Find where the given text appears and provide that cell's center as [X, Y] coordinate. 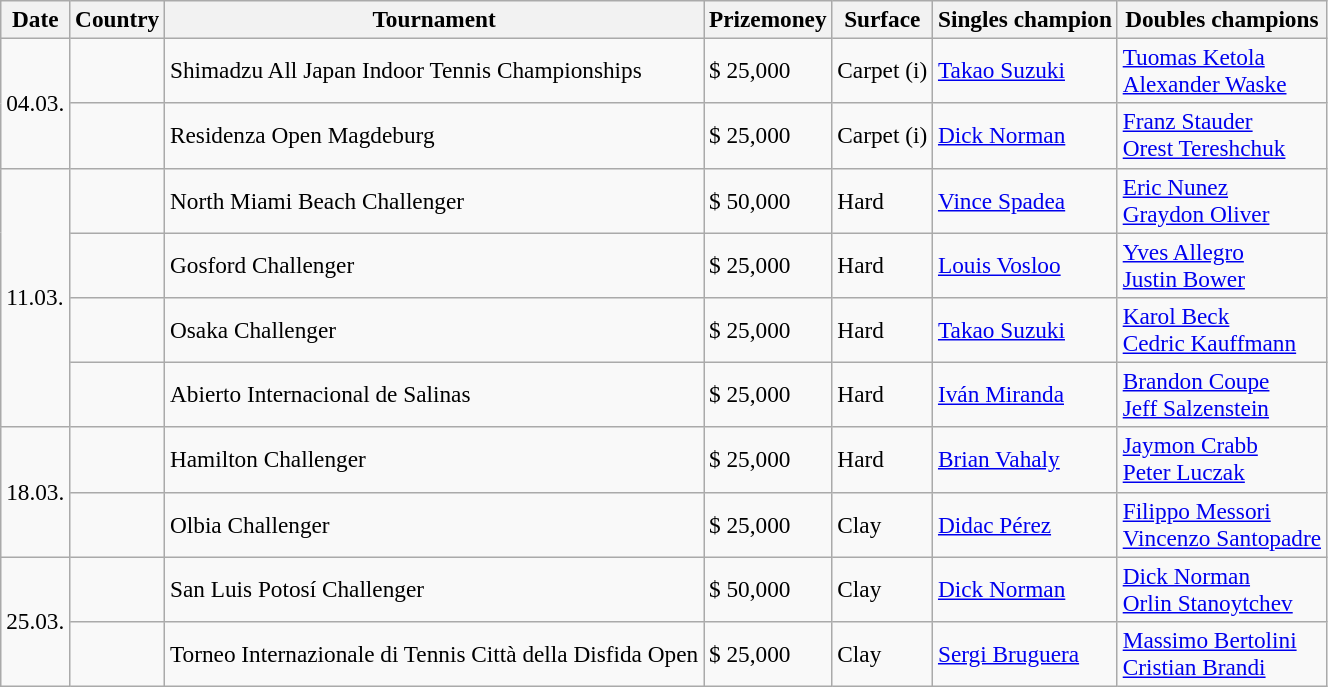
Karol Beck Cedric Kauffmann [1222, 330]
Massimo Bertolini Cristian Brandi [1222, 654]
04.03. [36, 103]
Gosford Challenger [434, 264]
North Miami Beach Challenger [434, 200]
Prizemoney [768, 19]
Vince Spadea [1026, 200]
San Luis Potosí Challenger [434, 588]
Osaka Challenger [434, 330]
18.03. [36, 492]
Filippo Messori Vincenzo Santopadre [1222, 524]
Eric Nunez Graydon Oliver [1222, 200]
Franz Stauder Orest Tereshchuk [1222, 136]
Residenza Open Magdeburg [434, 136]
Brandon Coupe Jeff Salzenstein [1222, 394]
Singles champion [1026, 19]
Tournament [434, 19]
Tuomas Ketola Alexander Waske [1222, 70]
11.03. [36, 298]
Iván Miranda [1026, 394]
Torneo Internazionale di Tennis Città della Disfida Open [434, 654]
Brian Vahaly [1026, 460]
Didac Pérez [1026, 524]
Louis Vosloo [1026, 264]
Abierto Internacional de Salinas [434, 394]
25.03. [36, 621]
Surface [882, 19]
Hamilton Challenger [434, 460]
Yves Allegro Justin Bower [1222, 264]
Date [36, 19]
Shimadzu All Japan Indoor Tennis Championships [434, 70]
Olbia Challenger [434, 524]
Doubles champions [1222, 19]
Country [118, 19]
Dick Norman Orlin Stanoytchev [1222, 588]
Jaymon Crabb Peter Luczak [1222, 460]
Sergi Bruguera [1026, 654]
